Find where the given text appears and provide that cell's center as (X, Y) coordinate. 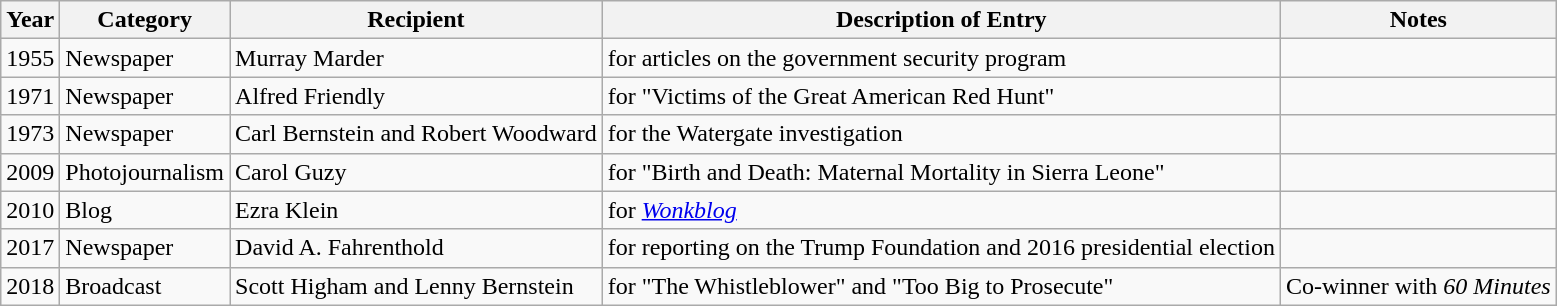
for the Watergate investigation (941, 134)
Year (30, 20)
Murray Marder (416, 58)
2018 (30, 286)
Co-winner with 60 Minutes (1418, 286)
2017 (30, 248)
1955 (30, 58)
for reporting on the Trump Foundation and 2016 presidential election (941, 248)
Scott Higham and Lenny Bernstein (416, 286)
for "Birth and Death: Maternal Mortality in Sierra Leone" (941, 172)
1973 (30, 134)
Ezra Klein (416, 210)
Blog (145, 210)
2010 (30, 210)
for "The Whistleblower" and "Too Big to Prosecute" (941, 286)
Carl Bernstein and Robert Woodward (416, 134)
Photojournalism (145, 172)
for Wonkblog (941, 210)
for "Victims of the Great American Red Hunt" (941, 96)
for articles on the government security program (941, 58)
Carol Guzy (416, 172)
Category (145, 20)
David A. Fahrenthold (416, 248)
Recipient (416, 20)
Notes (1418, 20)
Alfred Friendly (416, 96)
Description of Entry (941, 20)
1971 (30, 96)
2009 (30, 172)
Broadcast (145, 286)
